Return the [x, y] coordinate for the center point of the cell that contains the specified text.  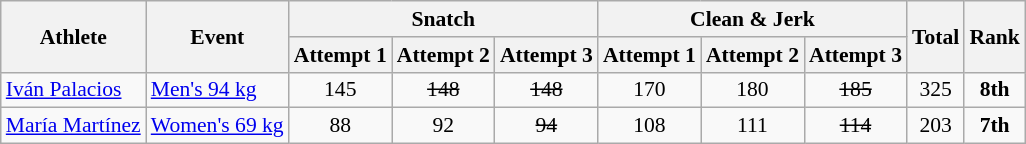
Total [936, 36]
170 [650, 90]
Iván Palacios [74, 90]
114 [856, 126]
8th [994, 90]
Event [218, 36]
María Martínez [74, 126]
180 [752, 90]
111 [752, 126]
Athlete [74, 36]
108 [650, 126]
7th [994, 126]
203 [936, 126]
Men's 94 kg [218, 90]
325 [936, 90]
88 [340, 126]
Snatch [444, 19]
92 [444, 126]
Women's 69 kg [218, 126]
Rank [994, 36]
Clean & Jerk [752, 19]
145 [340, 90]
185 [856, 90]
94 [546, 126]
